Identify which cell holds the provided text, then report its (X, Y) central coordinate. 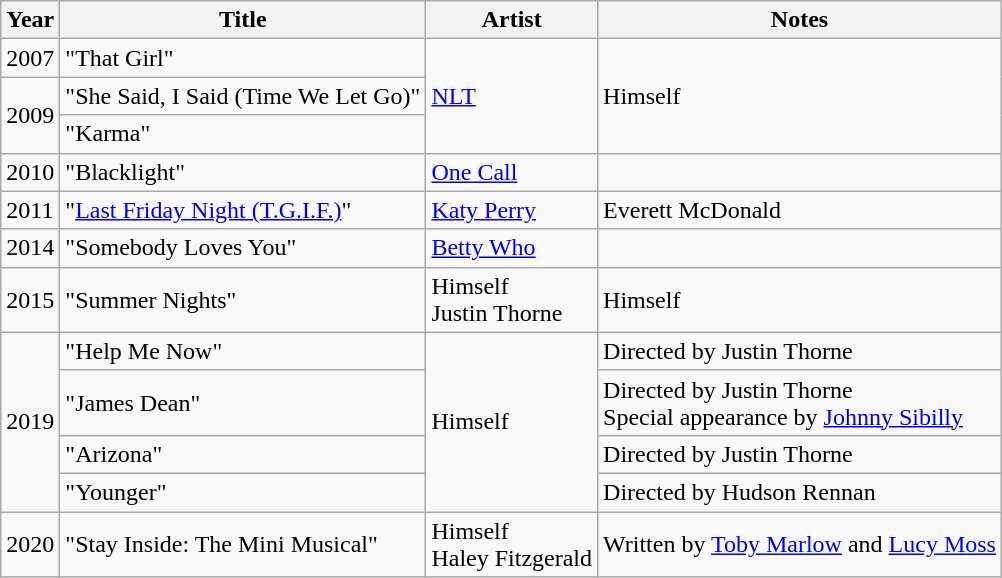
2009 (30, 115)
"Help Me Now" (243, 351)
Directed by Justin ThorneSpecial appearance by Johnny Sibilly (800, 402)
2011 (30, 210)
Betty Who (512, 248)
Notes (800, 20)
HimselfHaley Fitzgerald (512, 544)
"Younger" (243, 492)
2019 (30, 422)
Artist (512, 20)
NLT (512, 96)
Katy Perry (512, 210)
"Last Friday Night (T.G.I.F.)" (243, 210)
2014 (30, 248)
Written by Toby Marlow and Lucy Moss (800, 544)
2007 (30, 58)
"She Said, I Said (Time We Let Go)" (243, 96)
Year (30, 20)
2020 (30, 544)
"James Dean" (243, 402)
2010 (30, 172)
HimselfJustin Thorne (512, 300)
Everett McDonald (800, 210)
"Arizona" (243, 454)
"Karma" (243, 134)
"Blacklight" (243, 172)
Directed by Hudson Rennan (800, 492)
"That Girl" (243, 58)
One Call (512, 172)
"Summer Nights" (243, 300)
2015 (30, 300)
"Somebody Loves You" (243, 248)
Title (243, 20)
"Stay Inside: The Mini Musical" (243, 544)
